Capture the cell that displays the provided text and extract its [X, Y] central coordinate. 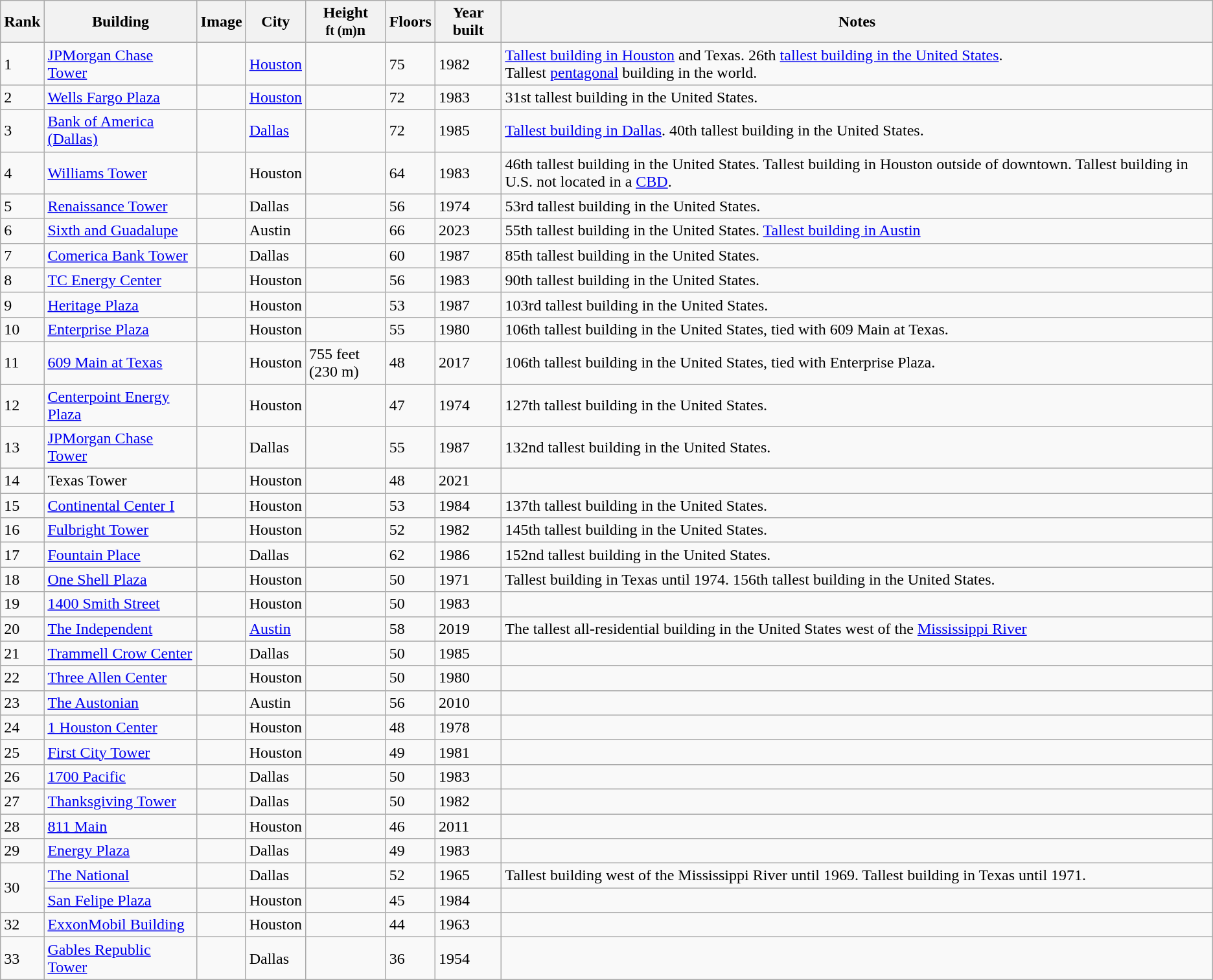
Enterprise Plaza [121, 329]
103rd tallest building in the United States. [857, 305]
7 [22, 255]
137th tallest building in the United States. [857, 506]
811 Main [121, 826]
11 [22, 363]
1963 [468, 925]
9 [22, 305]
16 [22, 530]
58 [410, 629]
152nd tallest building in the United States. [857, 555]
10 [22, 329]
Energy Plaza [121, 851]
Building [121, 22]
Image [222, 22]
Floors [410, 22]
18 [22, 579]
20 [22, 629]
1986 [468, 555]
22 [22, 678]
Tallest building west of the Mississippi River until 1969. Tallest building in Texas until 1971. [857, 876]
29 [22, 851]
64 [410, 172]
1 Houston Center [121, 727]
1700 Pacific [121, 776]
Heritage Plaza [121, 305]
106th tallest building in the United States, tied with Enterprise Plaza. [857, 363]
2017 [468, 363]
TC Energy Center [121, 280]
The tallest all-residential building in the United States west of the Mississippi River [857, 629]
Notes [857, 22]
75 [410, 64]
46th tallest building in the United States. Tallest building in Houston outside of downtown. Tallest building in U.S. not located in a CBD. [857, 172]
26 [22, 776]
Centerpoint Energy Plaza [121, 404]
62 [410, 555]
Three Allen Center [121, 678]
ExxonMobil Building [121, 925]
17 [22, 555]
23 [22, 703]
The Independent [121, 629]
25 [22, 752]
13 [22, 447]
28 [22, 826]
Fulbright Tower [121, 530]
1400 Smith Street [121, 604]
90th tallest building in the United States. [857, 280]
33 [22, 958]
36 [410, 958]
Trammell Crow Center [121, 653]
Year built [468, 22]
Fountain Place [121, 555]
145th tallest building in the United States. [857, 530]
1 [22, 64]
53rd tallest building in the United States. [857, 206]
21 [22, 653]
12 [22, 404]
1965 [468, 876]
609 Main at Texas [121, 363]
106th tallest building in the United States, tied with 609 Main at Texas. [857, 329]
1954 [468, 958]
45 [410, 900]
14 [22, 481]
Wells Fargo Plaza [121, 97]
Continental Center I [121, 506]
Williams Tower [121, 172]
8 [22, 280]
44 [410, 925]
46 [410, 826]
Bank of America (Dallas) [121, 131]
Tallest building in Houston and Texas. 26th tallest building in the United States.Tallest pentagonal building in the world. [857, 64]
Sixth and Guadalupe [121, 231]
2023 [468, 231]
1971 [468, 579]
32 [22, 925]
Tallest building in Texas until 1974. 156th tallest building in the United States. [857, 579]
2021 [468, 481]
755 feet(230 m) [346, 363]
Rank [22, 22]
55th tallest building in the United States. Tallest building in Austin [857, 231]
One Shell Plaza [121, 579]
4 [22, 172]
60 [410, 255]
Comerica Bank Tower [121, 255]
Renaissance Tower [121, 206]
30 [22, 888]
San Felipe Plaza [121, 900]
Gables Republic Tower [121, 958]
2011 [468, 826]
The National [121, 876]
2019 [468, 629]
31st tallest building in the United States. [857, 97]
Thanksgiving Tower [121, 801]
66 [410, 231]
1981 [468, 752]
Heightft (m)n [346, 22]
Texas Tower [121, 481]
132nd tallest building in the United States. [857, 447]
City [275, 22]
19 [22, 604]
2010 [468, 703]
The Austonian [121, 703]
6 [22, 231]
127th tallest building in the United States. [857, 404]
47 [410, 404]
Tallest building in Dallas. 40th tallest building in the United States. [857, 131]
2 [22, 97]
1978 [468, 727]
27 [22, 801]
15 [22, 506]
5 [22, 206]
85th tallest building in the United States. [857, 255]
24 [22, 727]
First City Tower [121, 752]
3 [22, 131]
